Output the (x, y) coordinate of the center of the cell containing the given text.  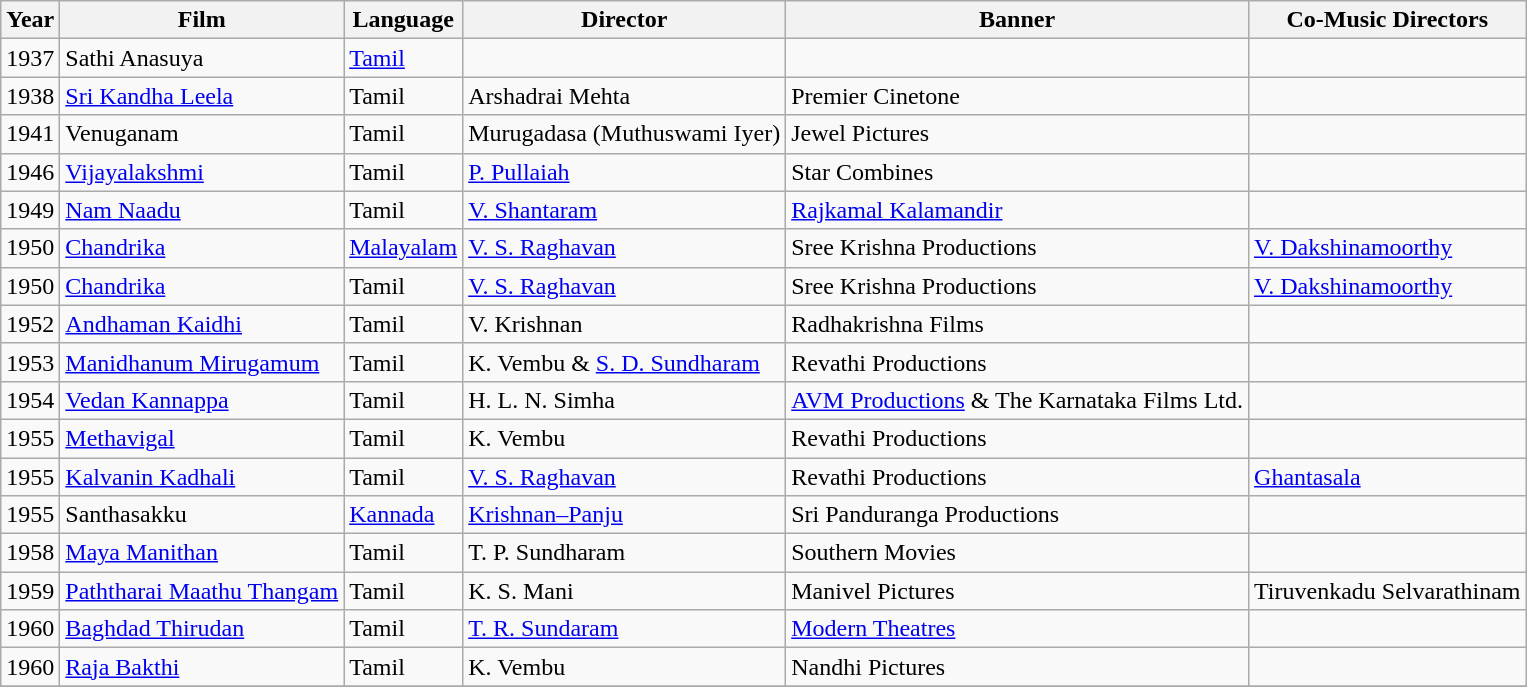
Ghantasala (1388, 477)
Manidhanum Mirugamum (202, 362)
Nam Naadu (202, 210)
Vedan Kannappa (202, 400)
1959 (30, 591)
Star Combines (1018, 172)
Raja Bakthi (202, 667)
1938 (30, 96)
Baghdad Thirudan (202, 629)
T. R. Sundaram (624, 629)
Methavigal (202, 438)
Maya Manithan (202, 553)
Kannada (404, 515)
K. Vembu & S. D. Sundharam (624, 362)
Radhakrishna Films (1018, 324)
Nandhi Pictures (1018, 667)
1941 (30, 134)
AVM Productions & The Karnataka Films Ltd. (1018, 400)
Director (624, 20)
Sri Panduranga Productions (1018, 515)
Modern Theatres (1018, 629)
H. L. N. Simha (624, 400)
Krishnan–Panju (624, 515)
Venuganam (202, 134)
1954 (30, 400)
1937 (30, 58)
Santhasakku (202, 515)
1949 (30, 210)
Year (30, 20)
Premier Cinetone (1018, 96)
Kalvanin Kadhali (202, 477)
Banner (1018, 20)
Arshadrai Mehta (624, 96)
Paththarai Maathu Thangam (202, 591)
Language (404, 20)
Murugadasa (Muthuswami Iyer) (624, 134)
Co-Music Directors (1388, 20)
V. Krishnan (624, 324)
Sathi Anasuya (202, 58)
1953 (30, 362)
K. S. Mani (624, 591)
V. Shantaram (624, 210)
Manivel Pictures (1018, 591)
Film (202, 20)
Sri Kandha Leela (202, 96)
P. Pullaiah (624, 172)
1958 (30, 553)
Andhaman Kaidhi (202, 324)
Malayalam (404, 248)
Jewel Pictures (1018, 134)
Tiruvenkadu Selvarathinam (1388, 591)
Vijayalakshmi (202, 172)
Southern Movies (1018, 553)
T. P. Sundharam (624, 553)
1952 (30, 324)
1946 (30, 172)
Rajkamal Kalamandir (1018, 210)
